Locate the cell with the specified text and output its (X, Y) center coordinate. 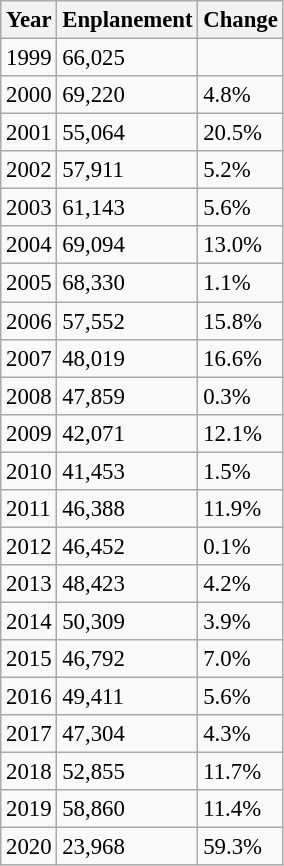
2007 (29, 358)
57,911 (128, 170)
4.3% (240, 734)
68,330 (128, 283)
49,411 (128, 697)
69,094 (128, 245)
2016 (29, 697)
11.9% (240, 509)
11.4% (240, 809)
3.9% (240, 621)
11.7% (240, 772)
2017 (29, 734)
58,860 (128, 809)
52,855 (128, 772)
1999 (29, 58)
2003 (29, 208)
48,019 (128, 358)
2015 (29, 659)
69,220 (128, 95)
46,388 (128, 509)
4.2% (240, 584)
2008 (29, 396)
1.1% (240, 283)
23,968 (128, 847)
2014 (29, 621)
46,792 (128, 659)
2009 (29, 433)
50,309 (128, 621)
66,025 (128, 58)
2004 (29, 245)
0.3% (240, 396)
7.0% (240, 659)
41,453 (128, 471)
16.6% (240, 358)
1.5% (240, 471)
2002 (29, 170)
48,423 (128, 584)
15.8% (240, 321)
13.0% (240, 245)
61,143 (128, 208)
2000 (29, 95)
2001 (29, 133)
55,064 (128, 133)
20.5% (240, 133)
47,304 (128, 734)
2013 (29, 584)
2012 (29, 546)
2020 (29, 847)
46,452 (128, 546)
2005 (29, 283)
2010 (29, 471)
57,552 (128, 321)
5.2% (240, 170)
Year (29, 20)
2011 (29, 509)
4.8% (240, 95)
Enplanement (128, 20)
2006 (29, 321)
0.1% (240, 546)
47,859 (128, 396)
59.3% (240, 847)
2018 (29, 772)
42,071 (128, 433)
2019 (29, 809)
12.1% (240, 433)
Change (240, 20)
